Return the (X, Y) coordinate for the center point of the cell that contains the specified text.  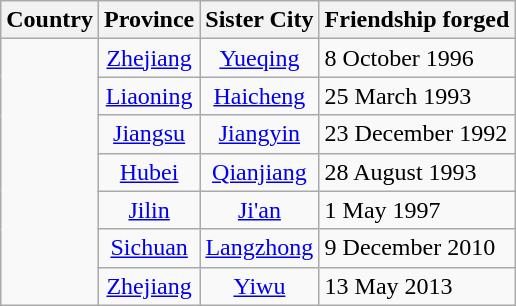
13 May 2013 (417, 286)
Langzhong (260, 248)
Province (148, 20)
Jilin (148, 210)
Country (50, 20)
Qianjiang (260, 172)
9 December 2010 (417, 248)
Jiangsu (148, 134)
Hubei (148, 172)
8 October 1996 (417, 58)
Friendship forged (417, 20)
Ji'an (260, 210)
23 December 1992 (417, 134)
Sister City (260, 20)
Jiangyin (260, 134)
28 August 1993 (417, 172)
Haicheng (260, 96)
25 March 1993 (417, 96)
Yiwu (260, 286)
1 May 1997 (417, 210)
Liaoning (148, 96)
Sichuan (148, 248)
Yueqing (260, 58)
